Output the [X, Y] coordinate of the center of the cell containing the given text.  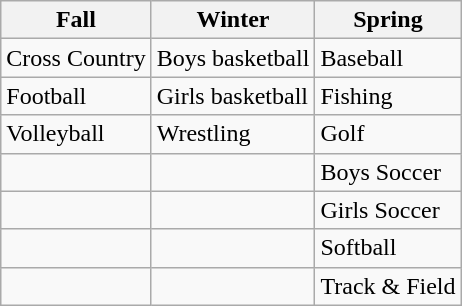
Softball [388, 248]
Cross Country [76, 58]
Girls Soccer [388, 210]
Winter [233, 20]
Spring [388, 20]
Football [76, 96]
Boys Soccer [388, 172]
Girls basketball [233, 96]
Fishing [388, 96]
Track & Field [388, 286]
Volleyball [76, 134]
Fall [76, 20]
Boys basketball [233, 58]
Golf [388, 134]
Wrestling [233, 134]
Baseball [388, 58]
